Output the (x, y) coordinate of the center of the cell containing the given text.  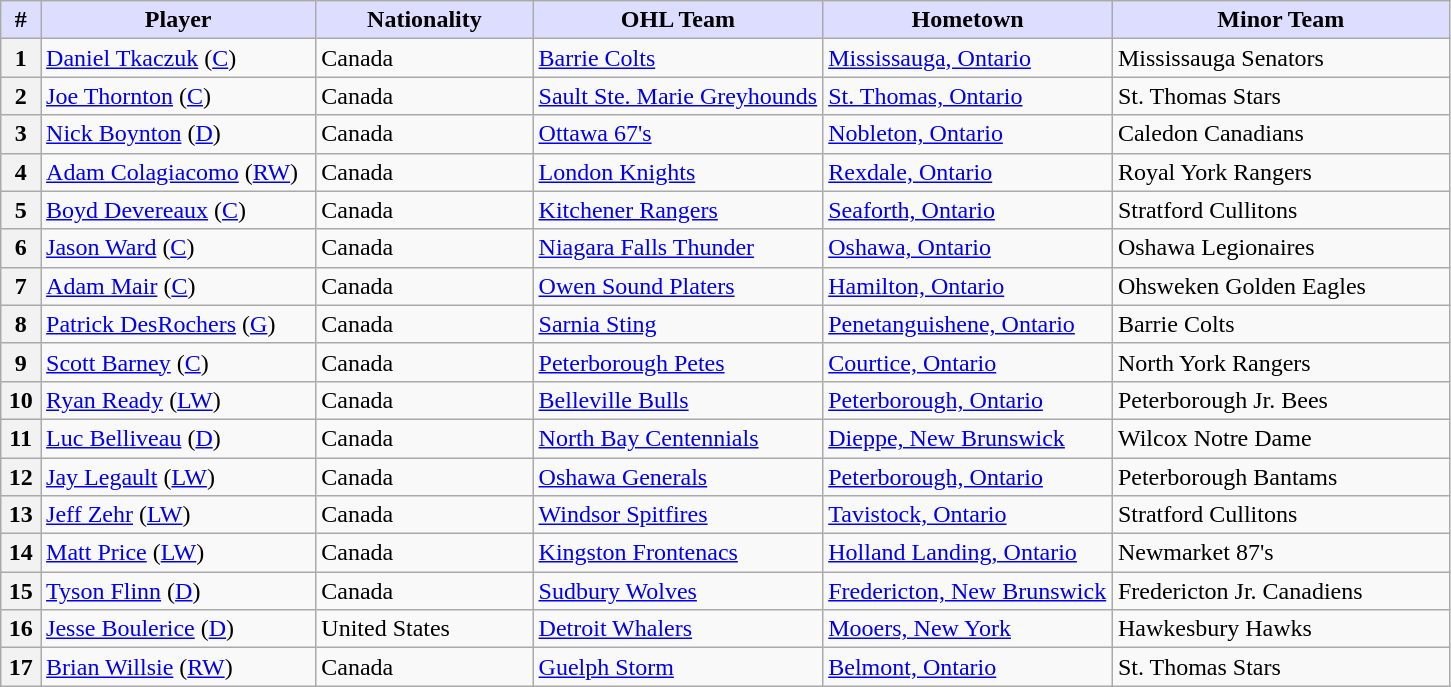
Sudbury Wolves (678, 591)
North York Rangers (1280, 362)
Guelph Storm (678, 667)
Dieppe, New Brunswick (968, 438)
Mooers, New York (968, 629)
Daniel Tkaczuk (C) (178, 58)
Luc Belliveau (D) (178, 438)
Nationality (424, 20)
Belleville Bulls (678, 400)
Adam Colagiacomo (RW) (178, 172)
Courtice, Ontario (968, 362)
Brian Willsie (RW) (178, 667)
11 (21, 438)
Belmont, Ontario (968, 667)
Adam Mair (C) (178, 286)
8 (21, 324)
Rexdale, Ontario (968, 172)
4 (21, 172)
Detroit Whalers (678, 629)
5 (21, 210)
Oshawa Generals (678, 477)
16 (21, 629)
Jeff Zehr (LW) (178, 515)
Ottawa 67's (678, 134)
Fredericton, New Brunswick (968, 591)
United States (424, 629)
# (21, 20)
2 (21, 96)
Caledon Canadians (1280, 134)
Sarnia Sting (678, 324)
Patrick DesRochers (G) (178, 324)
Joe Thornton (C) (178, 96)
Peterborough Bantams (1280, 477)
Mississauga Senators (1280, 58)
Scott Barney (C) (178, 362)
Sault Ste. Marie Greyhounds (678, 96)
Fredericton Jr. Canadiens (1280, 591)
Jesse Boulerice (D) (178, 629)
Seaforth, Ontario (968, 210)
Kitchener Rangers (678, 210)
1 (21, 58)
12 (21, 477)
Oshawa, Ontario (968, 248)
Ohsweken Golden Eagles (1280, 286)
Royal York Rangers (1280, 172)
Tyson Flinn (D) (178, 591)
Jason Ward (C) (178, 248)
Player (178, 20)
Windsor Spitfires (678, 515)
Niagara Falls Thunder (678, 248)
Minor Team (1280, 20)
Owen Sound Platers (678, 286)
Hometown (968, 20)
3 (21, 134)
Peterborough Jr. Bees (1280, 400)
Nick Boynton (D) (178, 134)
Kingston Frontenacs (678, 553)
Matt Price (LW) (178, 553)
London Knights (678, 172)
Ryan Ready (LW) (178, 400)
OHL Team (678, 20)
14 (21, 553)
9 (21, 362)
Wilcox Notre Dame (1280, 438)
North Bay Centennials (678, 438)
Tavistock, Ontario (968, 515)
St. Thomas, Ontario (968, 96)
Oshawa Legionaires (1280, 248)
Peterborough Petes (678, 362)
Hamilton, Ontario (968, 286)
Newmarket 87's (1280, 553)
Hawkesbury Hawks (1280, 629)
7 (21, 286)
15 (21, 591)
Holland Landing, Ontario (968, 553)
Boyd Devereaux (C) (178, 210)
6 (21, 248)
Jay Legault (LW) (178, 477)
Mississauga, Ontario (968, 58)
10 (21, 400)
Nobleton, Ontario (968, 134)
Penetanguishene, Ontario (968, 324)
17 (21, 667)
13 (21, 515)
